For the text-containing cell, return its midpoint in [x, y] coordinate format. 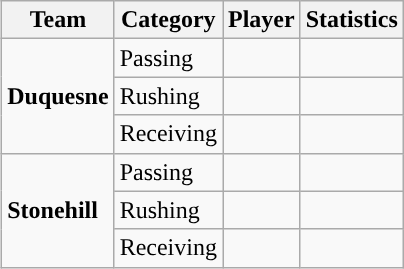
Category [168, 20]
Statistics [352, 20]
Player [261, 20]
Duquesne [58, 96]
Team [58, 20]
Stonehill [58, 210]
